Provide the [x, y] coordinate of the cell's center where the given text is located.  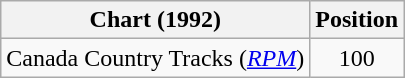
100 [357, 58]
Canada Country Tracks (RPM) [156, 58]
Position [357, 20]
Chart (1992) [156, 20]
